Scan for the cell matching the given text and deliver its (X, Y) coordinate at center. 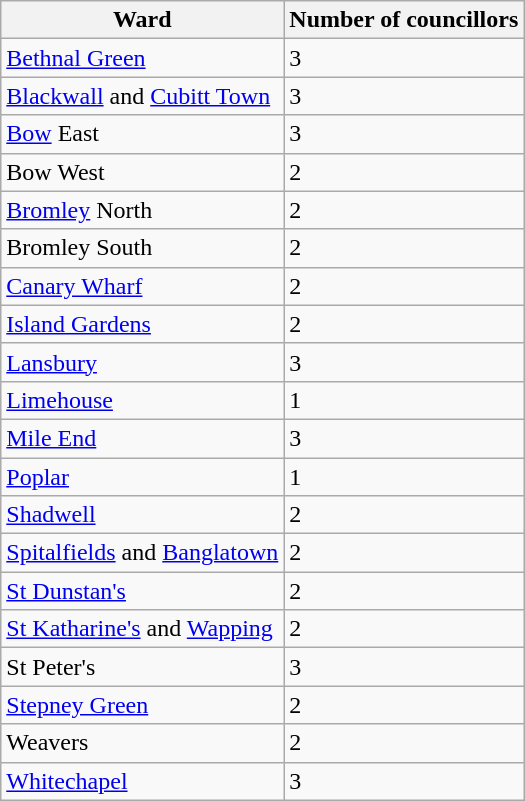
Bromley South (142, 248)
Blackwall and Cubitt Town (142, 96)
St Dunstan's (142, 591)
Bow West (142, 172)
Poplar (142, 477)
Bow East (142, 134)
Island Gardens (142, 324)
Ward (142, 20)
Shadwell (142, 515)
Weavers (142, 743)
Limehouse (142, 400)
Stepney Green (142, 705)
St Katharine's and Wapping (142, 629)
St Peter's (142, 667)
Number of councillors (404, 20)
Whitechapel (142, 781)
Mile End (142, 438)
Lansbury (142, 362)
Bethnal Green (142, 58)
Bromley North (142, 210)
Canary Wharf (142, 286)
Spitalfields and Banglatown (142, 553)
